Provide the [x, y] coordinate of the cell's center where the given text is located.  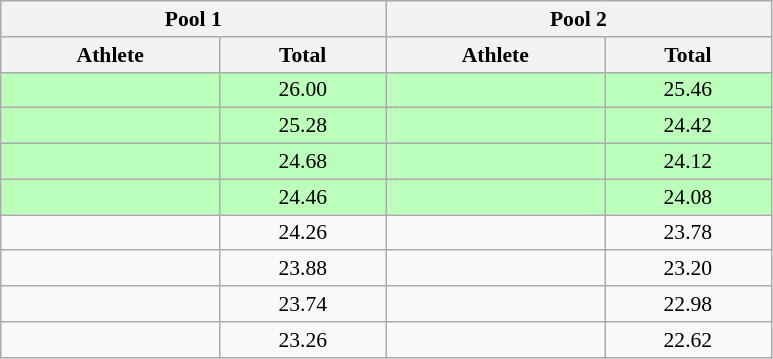
24.68 [303, 162]
26.00 [303, 90]
22.98 [688, 304]
24.46 [303, 197]
25.28 [303, 126]
22.62 [688, 340]
23.26 [303, 340]
23.88 [303, 269]
23.78 [688, 233]
24.42 [688, 126]
23.74 [303, 304]
24.08 [688, 197]
24.12 [688, 162]
25.46 [688, 90]
Pool 1 [194, 19]
Pool 2 [578, 19]
24.26 [303, 233]
23.20 [688, 269]
